Return (x, y) of the center of cell containing provided text 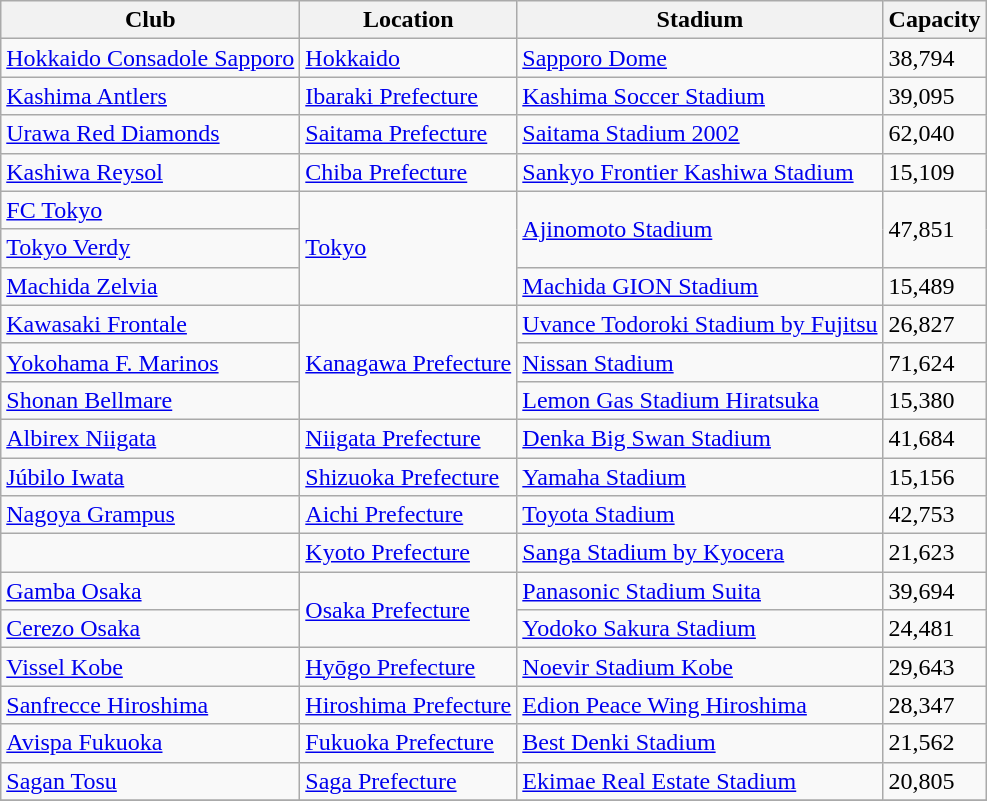
Panasonic Stadium Suita (700, 591)
Kashima Antlers (150, 96)
21,623 (934, 553)
15,489 (934, 286)
21,562 (934, 743)
Yodoko Sakura Stadium (700, 629)
Noevir Stadium Kobe (700, 667)
Saga Prefecture (408, 781)
Fukuoka Prefecture (408, 743)
47,851 (934, 229)
Saitama Prefecture (408, 134)
39,095 (934, 96)
26,827 (934, 324)
Denka Big Swan Stadium (700, 438)
Ajinomoto Stadium (700, 229)
FC Tokyo (150, 210)
28,347 (934, 705)
Sanga Stadium by Kyocera (700, 553)
Stadium (700, 20)
Osaka Prefecture (408, 610)
Ekimae Real Estate Stadium (700, 781)
Nagoya Grampus (150, 515)
Avispa Fukuoka (150, 743)
Sapporo Dome (700, 58)
Niigata Prefecture (408, 438)
Nissan Stadium (700, 362)
Edion Peace Wing Hiroshima (700, 705)
20,805 (934, 781)
Sankyo Frontier Kashiwa Stadium (700, 172)
Hyōgo Prefecture (408, 667)
Toyota Stadium (700, 515)
Vissel Kobe (150, 667)
Lemon Gas Stadium Hiratsuka (700, 400)
Uvance Todoroki Stadium by Fujitsu (700, 324)
Ibaraki Prefecture (408, 96)
Shonan Bellmare (150, 400)
Urawa Red Diamonds (150, 134)
24,481 (934, 629)
Sanfrecce Hiroshima (150, 705)
Hokkaido (408, 58)
Albirex Niigata (150, 438)
Kashiwa Reysol (150, 172)
71,624 (934, 362)
Aichi Prefecture (408, 515)
Júbilo Iwata (150, 477)
Chiba Prefecture (408, 172)
42,753 (934, 515)
15,380 (934, 400)
Saitama Stadium 2002 (700, 134)
Hiroshima Prefecture (408, 705)
Yokohama F. Marinos (150, 362)
Location (408, 20)
41,684 (934, 438)
Capacity (934, 20)
29,643 (934, 667)
62,040 (934, 134)
Tokyo (408, 248)
Machida GION Stadium (700, 286)
Gamba Osaka (150, 591)
Yamaha Stadium (700, 477)
Cerezo Osaka (150, 629)
Best Denki Stadium (700, 743)
Sagan Tosu (150, 781)
Kashima Soccer Stadium (700, 96)
Tokyo Verdy (150, 248)
Hokkaido Consadole Sapporo (150, 58)
Kawasaki Frontale (150, 324)
Shizuoka Prefecture (408, 477)
38,794 (934, 58)
Kyoto Prefecture (408, 553)
15,109 (934, 172)
Kanagawa Prefecture (408, 362)
Club (150, 20)
Machida Zelvia (150, 286)
39,694 (934, 591)
15,156 (934, 477)
